From the cell containing the given text, extract its center point as [x, y] coordinate. 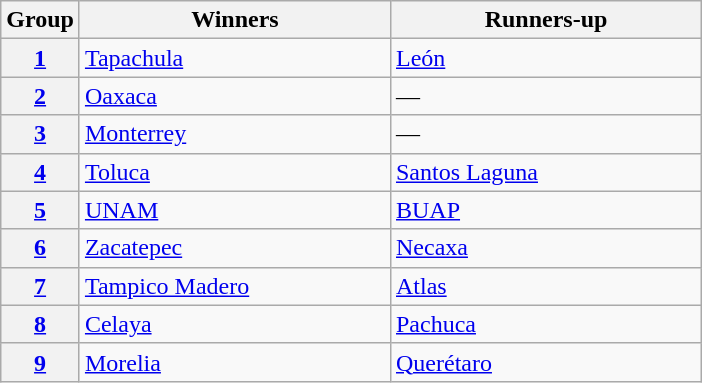
1 [40, 58]
2 [40, 96]
León [546, 58]
Necaxa [546, 248]
Celaya [234, 324]
4 [40, 172]
7 [40, 286]
Winners [234, 20]
5 [40, 210]
Querétaro [546, 362]
Zacatepec [234, 248]
Morelia [234, 362]
Pachuca [546, 324]
Tampico Madero [234, 286]
Tapachula [234, 58]
UNAM [234, 210]
Runners-up [546, 20]
3 [40, 134]
Monterrey [234, 134]
Group [40, 20]
Toluca [234, 172]
Santos Laguna [546, 172]
BUAP [546, 210]
Oaxaca [234, 96]
6 [40, 248]
9 [40, 362]
Atlas [546, 286]
8 [40, 324]
